Find where the given text appears and provide that cell's center as [x, y] coordinate. 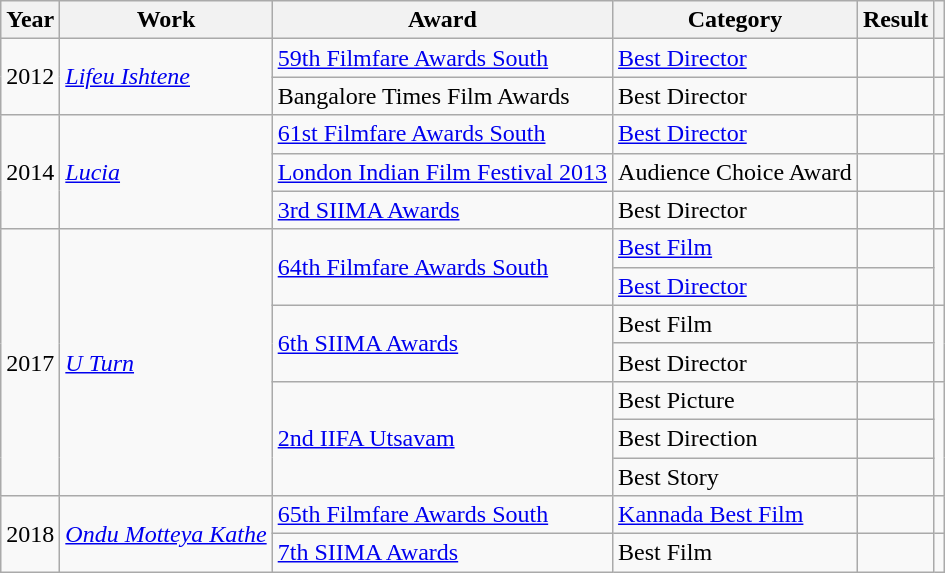
Year [30, 20]
Best Picture [736, 400]
61st Filmfare Awards South [442, 134]
64th Filmfare Awards South [442, 267]
U Turn [166, 362]
6th SIIMA Awards [442, 343]
Bangalore Times Film Awards [442, 96]
Kannada Best Film [736, 515]
Audience Choice Award [736, 172]
Award [442, 20]
2018 [30, 534]
3rd SIIMA Awards [442, 210]
2017 [30, 362]
2nd IIFA Utsavam [442, 438]
Best Story [736, 477]
2014 [30, 172]
2012 [30, 77]
7th SIIMA Awards [442, 553]
Lucia [166, 172]
Ondu Motteya Kathe [166, 534]
Lifeu Ishtene [166, 77]
Result [895, 20]
London Indian Film Festival 2013 [442, 172]
59th Filmfare Awards South [442, 58]
65th Filmfare Awards South [442, 515]
Best Direction [736, 438]
Work [166, 20]
Category [736, 20]
